Locate the cell with the specified text and output its [x, y] center coordinate. 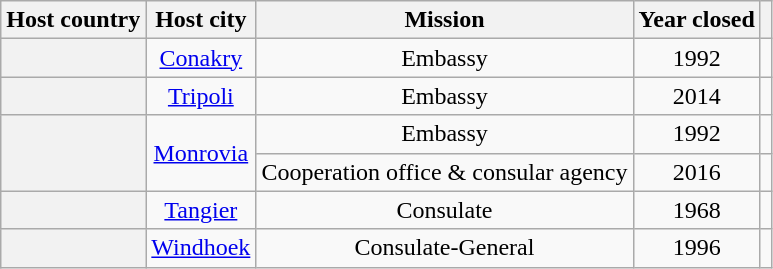
Conakry [201, 58]
Consulate-General [444, 248]
Tangier [201, 210]
1996 [696, 248]
Consulate [444, 210]
Host city [201, 20]
2014 [696, 96]
Windhoek [201, 248]
Monrovia [201, 153]
Host country [74, 20]
Mission [444, 20]
Cooperation office & consular agency [444, 172]
1968 [696, 210]
2016 [696, 172]
Year closed [696, 20]
Tripoli [201, 96]
